From the cell containing the given text, extract its center point as [x, y] coordinate. 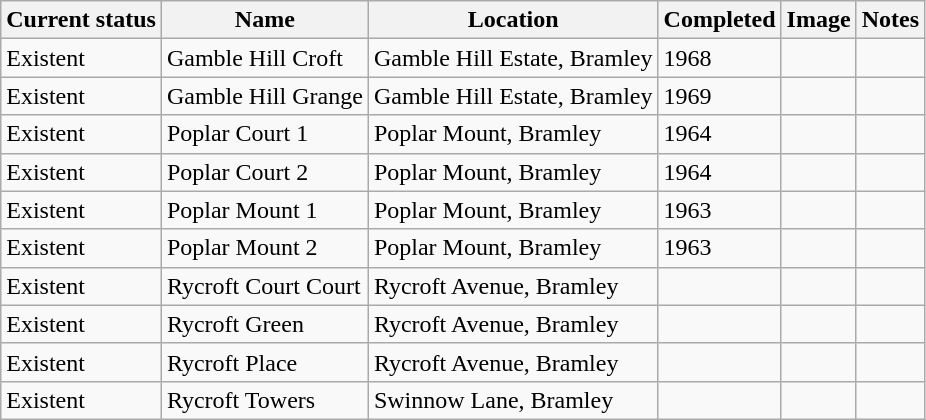
Completed [720, 20]
Poplar Court 1 [264, 134]
1968 [720, 58]
Rycroft Green [264, 324]
Rycroft Towers [264, 400]
Swinnow Lane, Bramley [513, 400]
1969 [720, 96]
Location [513, 20]
Name [264, 20]
Rycroft Place [264, 362]
Poplar Mount 1 [264, 210]
Notes [890, 20]
Poplar Court 2 [264, 172]
Poplar Mount 2 [264, 248]
Rycroft Court Court [264, 286]
Gamble Hill Croft [264, 58]
Current status [82, 20]
Gamble Hill Grange [264, 96]
Image [818, 20]
